Provide the (x, y) coordinate of the cell's center where the given text is located.  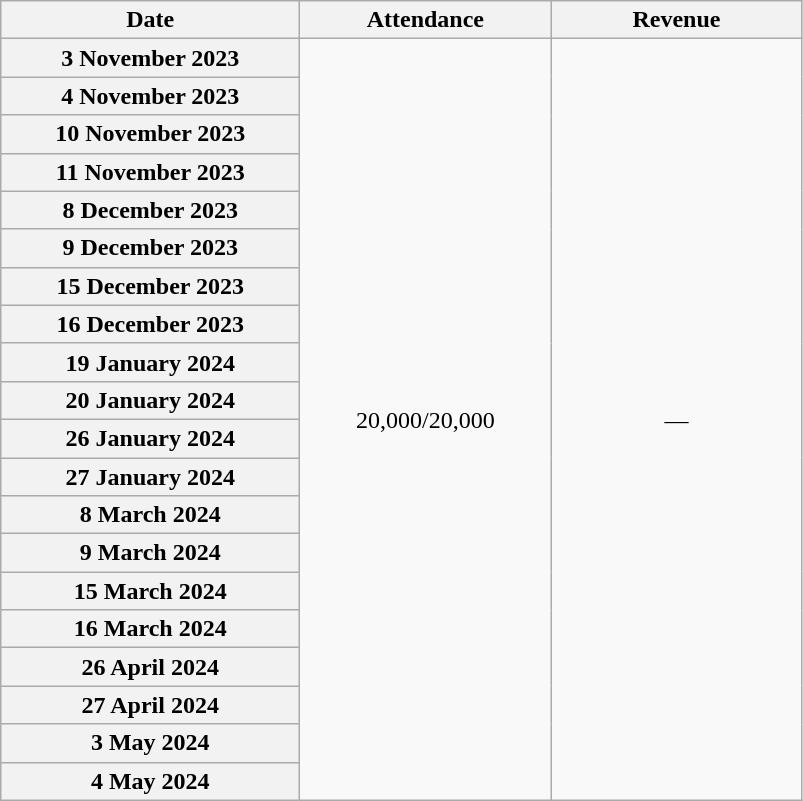
16 December 2023 (150, 324)
16 March 2024 (150, 629)
3 May 2024 (150, 743)
Date (150, 20)
27 January 2024 (150, 477)
4 May 2024 (150, 781)
20 January 2024 (150, 400)
27 April 2024 (150, 705)
4 November 2023 (150, 96)
3 November 2023 (150, 58)
26 January 2024 (150, 438)
9 December 2023 (150, 248)
Attendance (426, 20)
20,000/20,000 (426, 420)
9 March 2024 (150, 553)
— (676, 420)
15 March 2024 (150, 591)
Revenue (676, 20)
8 December 2023 (150, 210)
10 November 2023 (150, 134)
26 April 2024 (150, 667)
8 March 2024 (150, 515)
11 November 2023 (150, 172)
19 January 2024 (150, 362)
15 December 2023 (150, 286)
